Return [X, Y] of the center of cell containing provided text 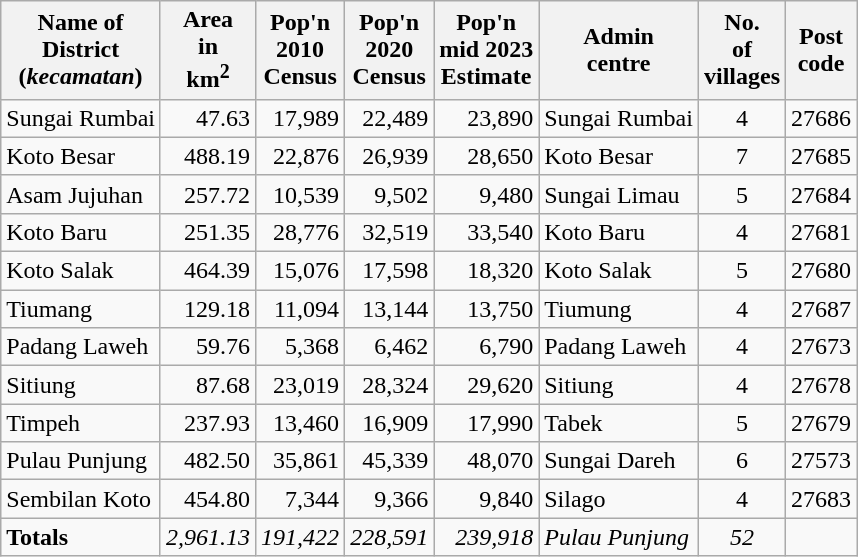
Name of District(kecamatan) [81, 50]
28,650 [486, 156]
23,019 [300, 385]
29,620 [486, 385]
26,939 [390, 156]
239,918 [486, 537]
13,144 [390, 309]
32,519 [390, 232]
27673 [822, 347]
Sungai Limau [619, 194]
33,540 [486, 232]
22,876 [300, 156]
16,909 [390, 423]
59.76 [208, 347]
9,840 [486, 499]
228,591 [390, 537]
482.50 [208, 461]
17,989 [300, 118]
Sungai Dareh [619, 461]
28,324 [390, 385]
10,539 [300, 194]
27684 [822, 194]
Tabek [619, 423]
Asam Jujuhan [81, 194]
Tiumang [81, 309]
27686 [822, 118]
Timpeh [81, 423]
27573 [822, 461]
6,462 [390, 347]
27683 [822, 499]
257.72 [208, 194]
27679 [822, 423]
27681 [822, 232]
2,961.13 [208, 537]
7 [742, 156]
9,366 [390, 499]
Tiumung [619, 309]
464.39 [208, 271]
Pop'n 2010 Census [300, 50]
191,422 [300, 537]
23,890 [486, 118]
13,460 [300, 423]
Postcode [822, 50]
Admin centre [619, 50]
9,502 [390, 194]
6 [742, 461]
87.68 [208, 385]
Totals [81, 537]
6,790 [486, 347]
52 [742, 537]
27687 [822, 309]
27678 [822, 385]
27685 [822, 156]
48,070 [486, 461]
Silago [619, 499]
15,076 [300, 271]
17,990 [486, 423]
237.93 [208, 423]
7,344 [300, 499]
454.80 [208, 499]
129.18 [208, 309]
18,320 [486, 271]
No.ofvillages [742, 50]
Pop'n 2020 Census [390, 50]
11,094 [300, 309]
35,861 [300, 461]
13,750 [486, 309]
251.35 [208, 232]
9,480 [486, 194]
22,489 [390, 118]
17,598 [390, 271]
Sembilan Koto [81, 499]
45,339 [390, 461]
47.63 [208, 118]
28,776 [300, 232]
Pop'n mid 2023Estimate [486, 50]
488.19 [208, 156]
27680 [822, 271]
5,368 [300, 347]
Area in km2 [208, 50]
